Return the (X, Y) coordinate for the center point of the cell that contains the specified text.  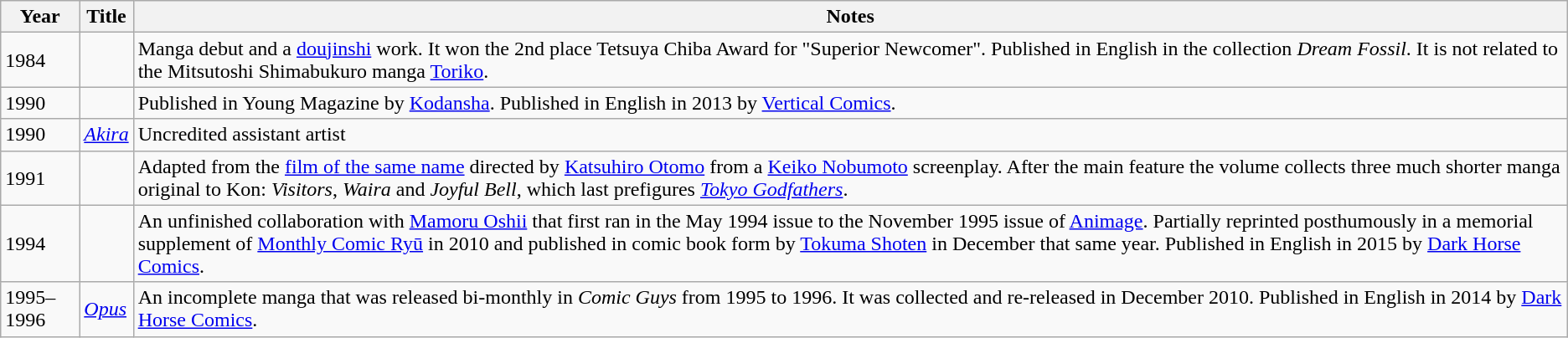
Opus (106, 310)
Year (40, 17)
Notes (850, 17)
1991 (40, 177)
Published in Young Magazine by Kodansha. Published in English in 2013 by Vertical Comics. (850, 103)
1984 (40, 60)
Akira (106, 135)
Title (106, 17)
1995–1996 (40, 310)
1994 (40, 243)
Uncredited assistant artist (850, 135)
